Find where the given text appears and provide that cell's center as (X, Y) coordinate. 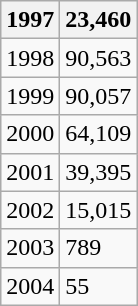
90,057 (98, 96)
39,395 (98, 172)
90,563 (98, 58)
2003 (30, 248)
2000 (30, 134)
789 (98, 248)
15,015 (98, 210)
2001 (30, 172)
1998 (30, 58)
1999 (30, 96)
23,460 (98, 20)
55 (98, 286)
2002 (30, 210)
1997 (30, 20)
2004 (30, 286)
64,109 (98, 134)
